Scan for the cell matching the given text and deliver its [x, y] coordinate at center. 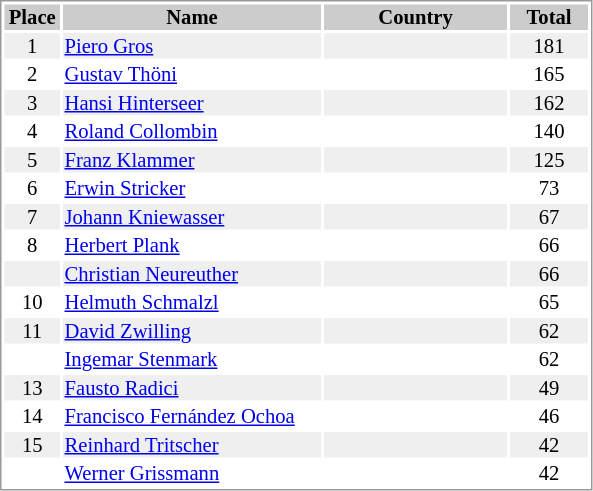
Johann Kniewasser [192, 217]
15 [32, 445]
4 [32, 131]
73 [549, 189]
1 [32, 46]
10 [32, 303]
67 [549, 217]
Franz Klammer [192, 160]
140 [549, 131]
Gustav Thöni [192, 75]
Herbert Plank [192, 245]
46 [549, 417]
165 [549, 75]
2 [32, 75]
13 [32, 388]
Country [416, 17]
Helmuth Schmalzl [192, 303]
Christian Neureuther [192, 274]
Ingemar Stenmark [192, 359]
Name [192, 17]
Werner Grissmann [192, 473]
Reinhard Tritscher [192, 445]
5 [32, 160]
49 [549, 388]
162 [549, 103]
Total [549, 17]
Hansi Hinterseer [192, 103]
7 [32, 217]
Francisco Fernández Ochoa [192, 417]
11 [32, 331]
14 [32, 417]
Roland Collombin [192, 131]
181 [549, 46]
Erwin Stricker [192, 189]
Piero Gros [192, 46]
Fausto Radici [192, 388]
3 [32, 103]
6 [32, 189]
David Zwilling [192, 331]
65 [549, 303]
Place [32, 17]
125 [549, 160]
8 [32, 245]
